Identify which cell holds the provided text, then report its (X, Y) central coordinate. 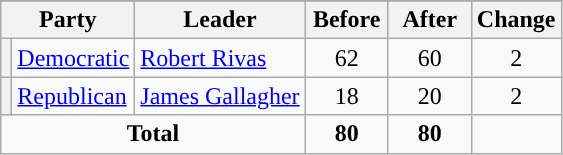
62 (346, 58)
Total (153, 134)
James Gallagher (220, 96)
60 (430, 58)
Democratic (74, 58)
18 (346, 96)
Party (68, 20)
After (430, 20)
Change (516, 20)
Before (346, 20)
Republican (74, 96)
Leader (220, 20)
20 (430, 96)
Robert Rivas (220, 58)
